Search for the cell housing the specified text and yield its [X, Y] center coordinate. 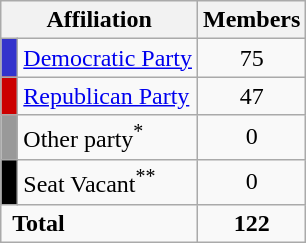
Other party* [108, 138]
122 [251, 223]
Republican Party [108, 96]
Members [251, 20]
47 [251, 96]
Affiliation [100, 20]
Seat Vacant** [108, 182]
Total [100, 223]
Democratic Party [108, 58]
75 [251, 58]
